Scan for the cell matching the given text and deliver its [x, y] coordinate at center. 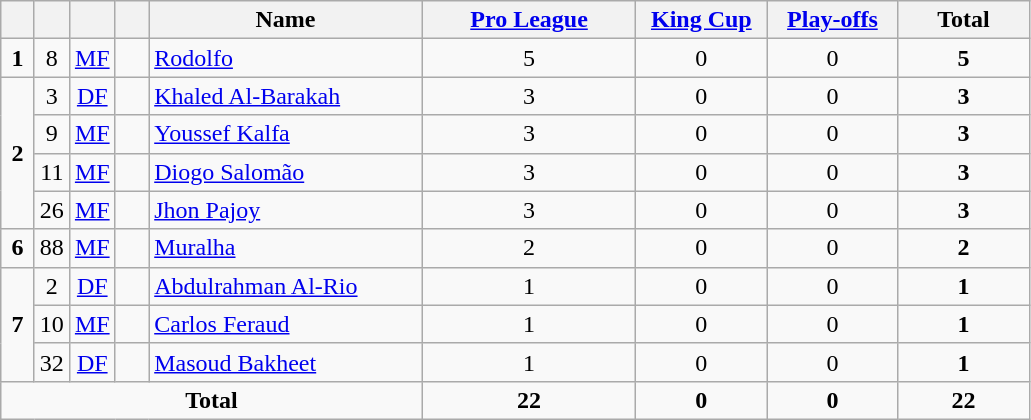
Diogo Salomão [286, 172]
32 [52, 362]
88 [52, 248]
Name [286, 20]
Khaled Al-Barakah [286, 96]
Pro League [529, 20]
10 [52, 324]
9 [52, 134]
Jhon Pajoy [286, 210]
Abdulrahman Al-Rio [286, 286]
8 [52, 58]
Youssef Kalfa [286, 134]
King Cup [702, 20]
Masoud Bakheet [286, 362]
Play-offs [832, 20]
11 [52, 172]
Muralha [286, 248]
7 [18, 324]
26 [52, 210]
6 [18, 248]
Carlos Feraud [286, 324]
Rodolfo [286, 58]
